Find where the given text appears and provide that cell's center as (x, y) coordinate. 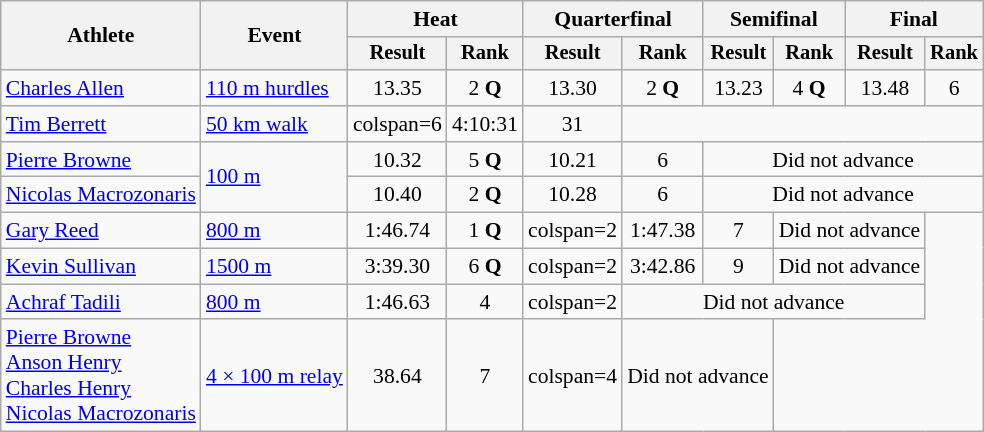
4:10:31 (485, 124)
Kevin Sullivan (101, 267)
4 Q (810, 88)
colspan=6 (398, 124)
110 m hurdles (274, 88)
10.32 (398, 160)
13.23 (738, 88)
Charles Allen (101, 88)
50 km walk (274, 124)
1:46.74 (398, 231)
Achraf Tadili (101, 302)
Gary Reed (101, 231)
colspan=4 (572, 376)
1:46.63 (398, 302)
9 (738, 267)
100 m (274, 178)
Quarterfinal (613, 19)
Pierre BrowneAnson HenryCharles HenryNicolas Macrozonaris (101, 376)
13.48 (886, 88)
13.35 (398, 88)
10.21 (572, 160)
31 (572, 124)
Final (914, 19)
13.30 (572, 88)
1:47.38 (662, 231)
1 Q (485, 231)
4 × 100 m relay (274, 376)
5 Q (485, 160)
Athlete (101, 36)
Heat (436, 19)
1500 m (274, 267)
Pierre Browne (101, 160)
6 Q (485, 267)
10.40 (398, 195)
38.64 (398, 376)
3:42.86 (662, 267)
4 (485, 302)
Tim Berrett (101, 124)
Nicolas Macrozonaris (101, 195)
3:39.30 (398, 267)
Event (274, 36)
10.28 (572, 195)
Semifinal (774, 19)
